Extract the (x, y) coordinate from the center of the cell holding the provided text.  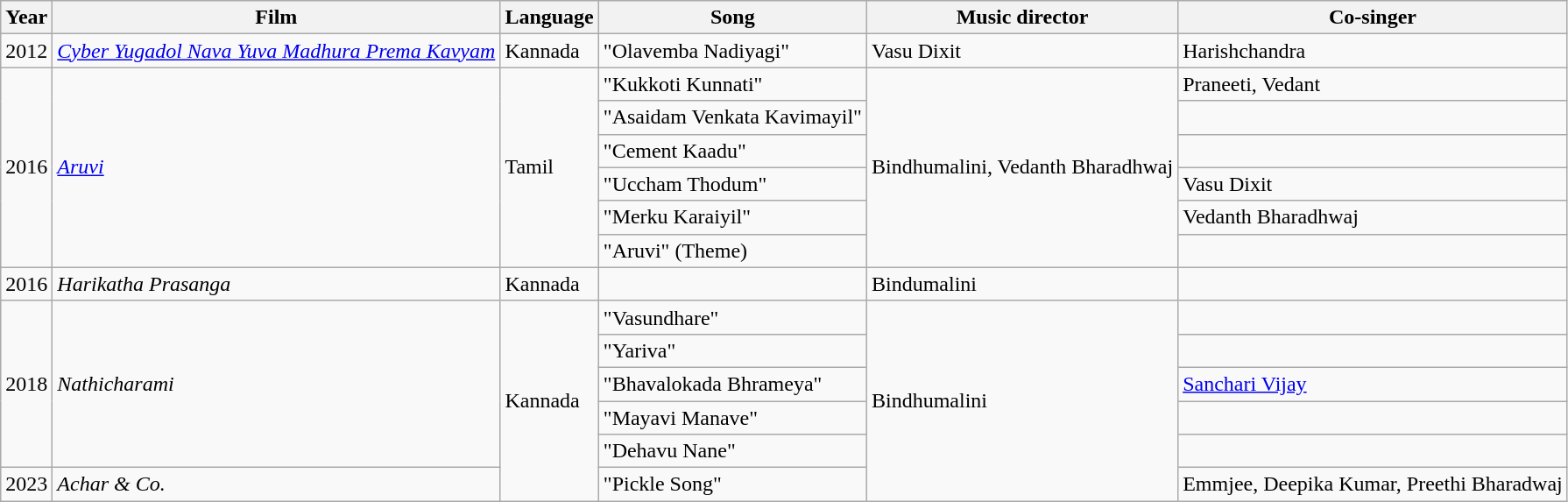
Co-singer (1374, 18)
"Vasundhare" (732, 317)
Tamil (549, 167)
"Bhavalokada Bhrameya" (732, 384)
Harikatha Prasanga (277, 284)
Music director (1021, 18)
Bindhumalini (1021, 400)
"Pickle Song" (732, 484)
"Asaidam Venkata Kavimayil" (732, 117)
"Merku Karaiyil" (732, 217)
"Mayavi Manave" (732, 418)
"Uccham Thodum" (732, 184)
Cyber Yugadol Nava Yuva Madhura Prema Kavyam (277, 51)
Praneeti, Vedant (1374, 84)
2018 (26, 384)
Sanchari Vijay (1374, 384)
"Yariva" (732, 350)
Emmjee, Deepika Kumar, Preethi Bharadwaj (1374, 484)
Year (26, 18)
"Kukkoti Kunnati" (732, 84)
Nathicharami (277, 384)
Harishchandra (1374, 51)
Vedanth Bharadhwaj (1374, 217)
"Cement Kaadu" (732, 151)
"Olavemba Nadiyagi" (732, 51)
"Dehavu Nane" (732, 451)
Achar & Co. (277, 484)
Aruvi (277, 167)
Film (277, 18)
"Aruvi" (Theme) (732, 251)
Language (549, 18)
2023 (26, 484)
Bindumalini (1021, 284)
Song (732, 18)
Bindhumalini, Vedanth Bharadhwaj (1021, 167)
2012 (26, 51)
